Pinpoint the cell where the given text exists, returning its (X, Y) midpoint coordinate. 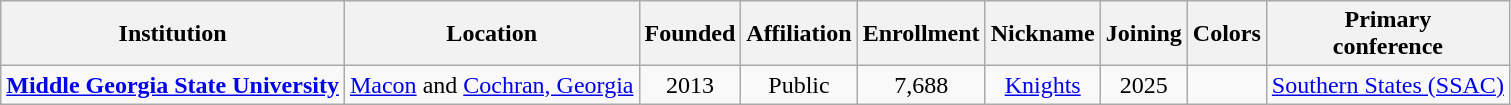
2025 (1144, 85)
Middle Georgia State University (173, 85)
Southern States (SSAC) (1388, 85)
Institution (173, 34)
Colors (1226, 34)
Joining (1144, 34)
Enrollment (921, 34)
Affiliation (799, 34)
Primaryconference (1388, 34)
7,688 (921, 85)
Macon and Cochran, Georgia (492, 85)
Nickname (1042, 34)
Knights (1042, 85)
Public (799, 85)
Location (492, 34)
Founded (690, 34)
2013 (690, 85)
